For the text-containing cell, return its midpoint in [X, Y] coordinate format. 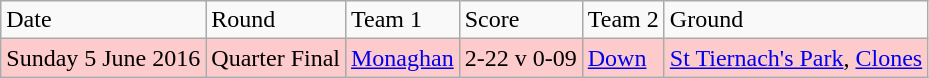
Quarter Final [276, 58]
Ground [796, 20]
Score [520, 20]
Monaghan [402, 58]
2-22 v 0-09 [520, 58]
Date [104, 20]
St Tiernach's Park, Clones [796, 58]
Sunday 5 June 2016 [104, 58]
Team 1 [402, 20]
Down [623, 58]
Team 2 [623, 20]
Round [276, 20]
